Identify which cell holds the provided text, then report its (x, y) central coordinate. 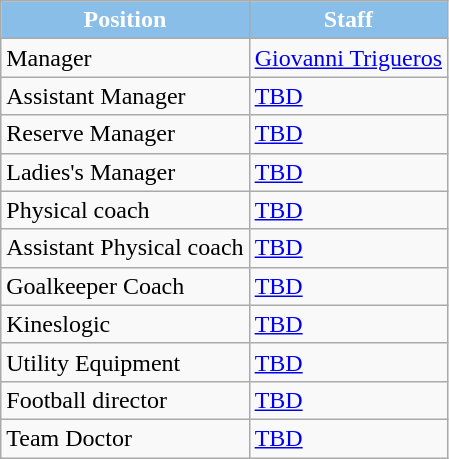
Reserve Manager (125, 134)
Utility Equipment (125, 362)
Football director (125, 400)
Ladies's Manager (125, 172)
Goalkeeper Coach (125, 286)
Manager (125, 58)
Assistant Manager (125, 96)
Kineslogic (125, 324)
Giovanni Trigueros (348, 58)
Team Doctor (125, 438)
Staff (348, 20)
Physical coach (125, 210)
Assistant Physical coach (125, 248)
Position (125, 20)
